Pinpoint the cell where the given text exists, returning its (X, Y) midpoint coordinate. 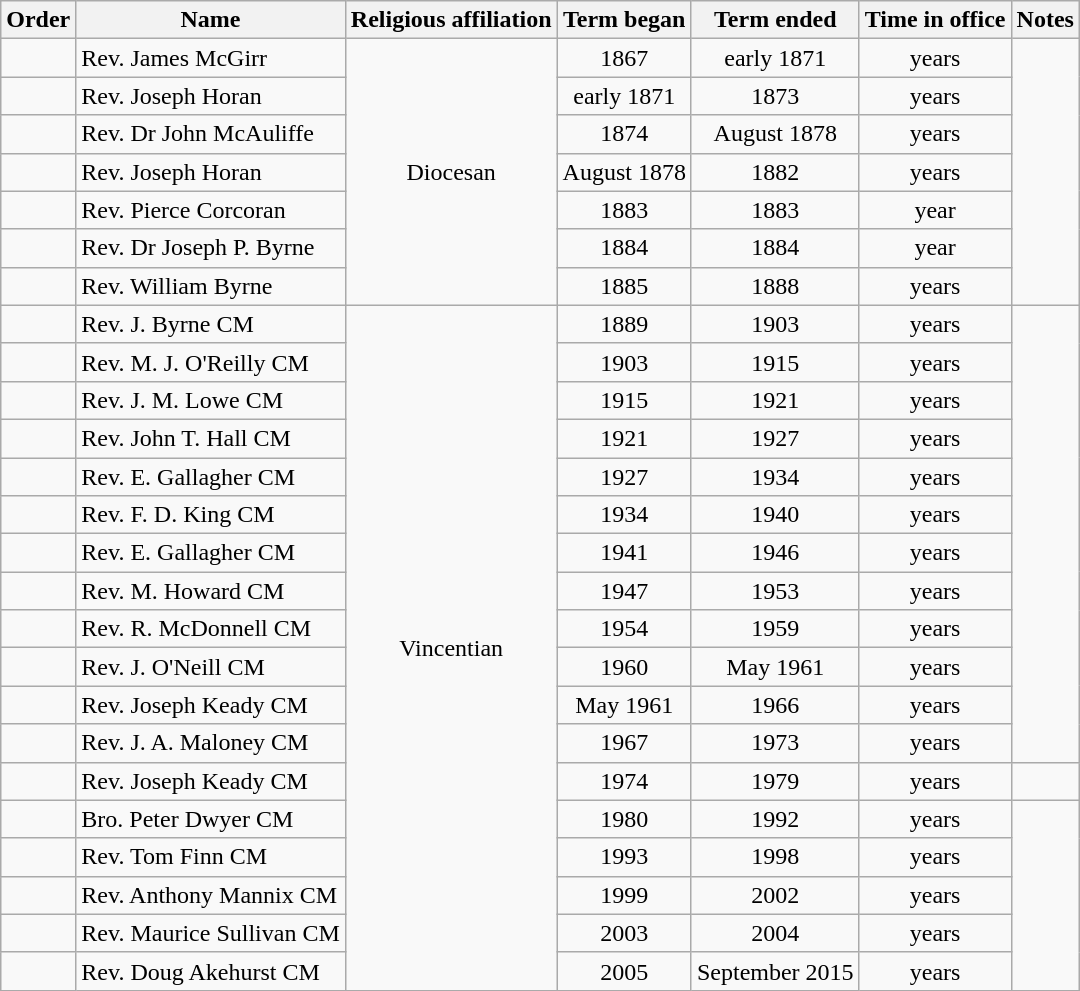
1954 (624, 629)
2004 (775, 933)
Order (38, 20)
Name (210, 20)
2005 (624, 971)
Notes (1045, 20)
1998 (775, 857)
Rev. William Byrne (210, 286)
Rev. Dr John McAuliffe (210, 134)
1889 (624, 324)
Term began (624, 20)
Time in office (935, 20)
Rev. F. D. King CM (210, 515)
1973 (775, 743)
Diocesan (451, 172)
Bro. Peter Dwyer CM (210, 819)
Rev. J. A. Maloney CM (210, 743)
1873 (775, 96)
1967 (624, 743)
1966 (775, 705)
Rev. J. Byrne CM (210, 324)
Rev. R. McDonnell CM (210, 629)
1974 (624, 781)
1885 (624, 286)
1947 (624, 591)
1941 (624, 553)
September 2015 (775, 971)
1960 (624, 667)
Rev. M. Howard CM (210, 591)
Vincentian (451, 648)
1888 (775, 286)
Religious affiliation (451, 20)
1993 (624, 857)
1874 (624, 134)
Rev. Anthony Mannix CM (210, 895)
Rev. J. M. Lowe CM (210, 400)
1979 (775, 781)
2003 (624, 933)
1946 (775, 553)
1999 (624, 895)
2002 (775, 895)
Rev. Doug Akehurst CM (210, 971)
Rev. James McGirr (210, 58)
Rev. Tom Finn CM (210, 857)
1867 (624, 58)
Rev. Pierce Corcoran (210, 210)
1992 (775, 819)
1940 (775, 515)
1959 (775, 629)
Rev. Maurice Sullivan CM (210, 933)
1980 (624, 819)
Rev. John T. Hall CM (210, 438)
1882 (775, 172)
Rev. M. J. O'Reilly CM (210, 362)
Term ended (775, 20)
Rev. Dr Joseph P. Byrne (210, 248)
1953 (775, 591)
Rev. J. O'Neill CM (210, 667)
